Scan for the cell matching the given text and deliver its [x, y] coordinate at center. 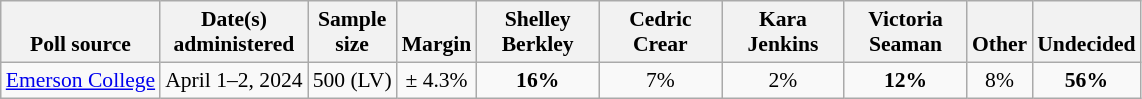
April 1–2, 2024 [234, 80]
Other [1000, 32]
Date(s)administered [234, 32]
2% [784, 80]
56% [1086, 80]
CedricCrear [660, 32]
Samplesize [352, 32]
12% [906, 80]
VictoriaSeaman [906, 32]
ShelleyBerkley [538, 32]
Margin [437, 32]
500 (LV) [352, 80]
7% [660, 80]
Poll source [80, 32]
± 4.3% [437, 80]
16% [538, 80]
Emerson College [80, 80]
8% [1000, 80]
KaraJenkins [784, 32]
Undecided [1086, 32]
